Scan for the cell matching the given text and deliver its (X, Y) coordinate at center. 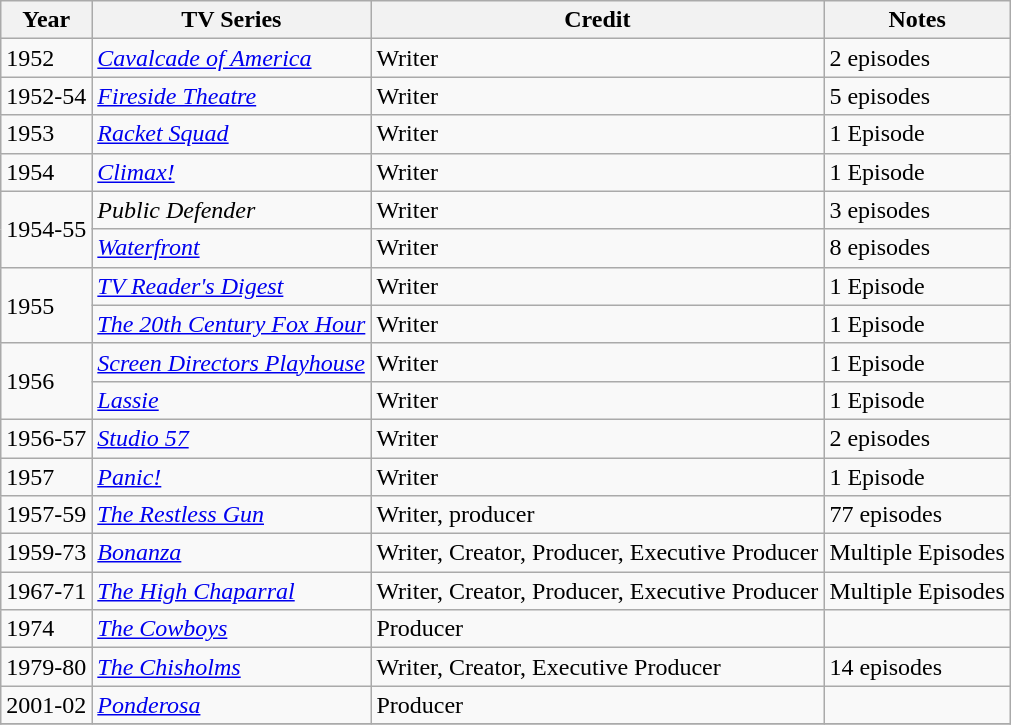
Panic! (232, 477)
Waterfront (232, 248)
1967-71 (46, 591)
Screen Directors Playhouse (232, 362)
3 episodes (917, 210)
1957-59 (46, 515)
1954-55 (46, 229)
1956 (46, 381)
1957 (46, 477)
Cavalcade of America (232, 58)
The Cowboys (232, 629)
14 episodes (917, 667)
1955 (46, 305)
77 episodes (917, 515)
Fireside Theatre (232, 96)
8 episodes (917, 248)
Studio 57 (232, 438)
TV Series (232, 20)
1959-73 (46, 553)
The Chisholms (232, 667)
Bonanza (232, 553)
The High Chaparral (232, 591)
1974 (46, 629)
TV Reader's Digest (232, 286)
5 episodes (917, 96)
Writer, Creator, Executive Producer (598, 667)
1956-57 (46, 438)
Racket Squad (232, 134)
2001-02 (46, 705)
Ponderosa (232, 705)
Credit (598, 20)
The Restless Gun (232, 515)
Notes (917, 20)
1954 (46, 172)
Year (46, 20)
The 20th Century Fox Hour (232, 324)
Climax! (232, 172)
1979-80 (46, 667)
Lassie (232, 400)
1953 (46, 134)
1952-54 (46, 96)
Writer, producer (598, 515)
Public Defender (232, 210)
1952 (46, 58)
